Return [X, Y] of the center of cell containing provided text 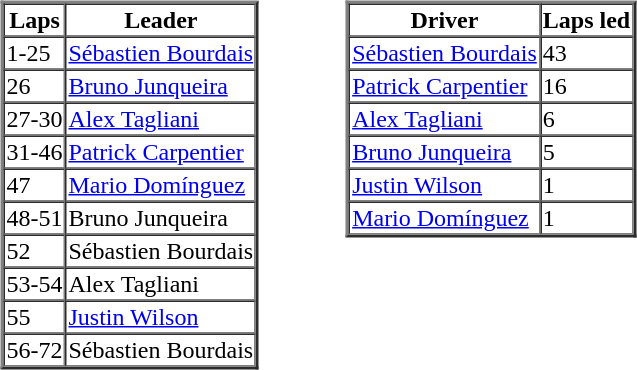
55 [35, 316]
31-46 [35, 152]
1-25 [35, 52]
Laps led [586, 20]
16 [586, 86]
27-30 [35, 118]
53-54 [35, 284]
47 [35, 184]
43 [586, 52]
56-72 [35, 350]
Leader [160, 20]
Driver [444, 20]
5 [586, 152]
6 [586, 118]
26 [35, 86]
Laps [35, 20]
48-51 [35, 218]
52 [35, 250]
